Search for the cell housing the specified text and yield its [x, y] center coordinate. 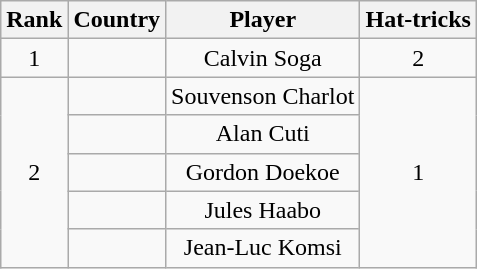
Gordon Doekoe [263, 172]
Jean-Luc Komsi [263, 248]
Alan Cuti [263, 134]
Country [117, 20]
Calvin Soga [263, 58]
Player [263, 20]
Souvenson Charlot [263, 96]
Hat-tricks [418, 20]
Rank [34, 20]
Jules Haabo [263, 210]
